Search for the cell housing the specified text and yield its (x, y) center coordinate. 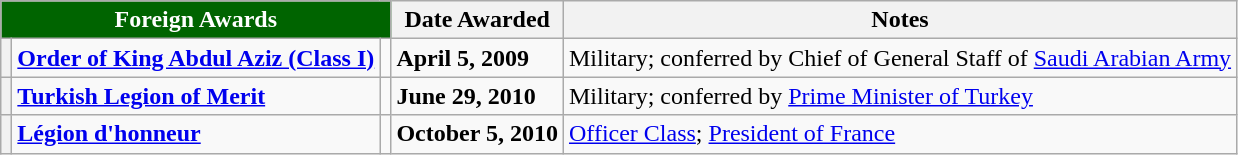
Foreign Awards (196, 20)
Military; conferred by Prime Minister of Turkey (900, 96)
Military; conferred by Chief of General Staff of Saudi Arabian Army (900, 58)
Turkish Legion of Merit (196, 96)
October 5, 2010 (478, 134)
June 29, 2010 (478, 96)
Notes (900, 20)
Order of King Abdul Aziz (Class I) (196, 58)
April 5, 2009 (478, 58)
Légion d'honneur (196, 134)
Officer Class; President of France (900, 134)
Date Awarded (478, 20)
